Return the (X, Y) coordinate for the center point of the cell that contains the specified text.  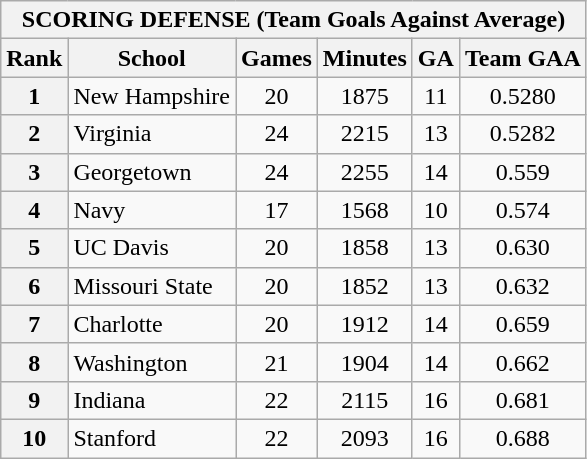
GA (436, 58)
Charlotte (152, 324)
1912 (364, 324)
Washington (152, 362)
UC Davis (152, 248)
Stanford (152, 438)
1858 (364, 248)
8 (34, 362)
1875 (364, 96)
17 (277, 210)
7 (34, 324)
3 (34, 172)
0.688 (522, 438)
SCORING DEFENSE (Team Goals Against Average) (294, 20)
21 (277, 362)
0.659 (522, 324)
0.5280 (522, 96)
Virginia (152, 134)
1568 (364, 210)
School (152, 58)
Minutes (364, 58)
0.574 (522, 210)
0.559 (522, 172)
1904 (364, 362)
1 (34, 96)
2255 (364, 172)
0.662 (522, 362)
1852 (364, 286)
New Hampshire (152, 96)
2215 (364, 134)
2 (34, 134)
0.630 (522, 248)
2115 (364, 400)
Team GAA (522, 58)
Indiana (152, 400)
Missouri State (152, 286)
4 (34, 210)
Georgetown (152, 172)
0.632 (522, 286)
Navy (152, 210)
Rank (34, 58)
6 (34, 286)
0.681 (522, 400)
0.5282 (522, 134)
Games (277, 58)
2093 (364, 438)
9 (34, 400)
11 (436, 96)
5 (34, 248)
